Locate the cell with the specified text and output its (X, Y) center coordinate. 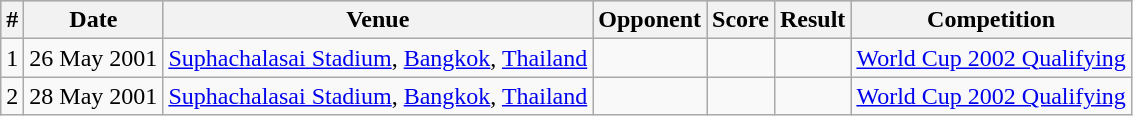
2 (12, 96)
Venue (378, 20)
# (12, 20)
Result (812, 20)
Score (741, 20)
Date (94, 20)
28 May 2001 (94, 96)
26 May 2001 (94, 58)
Competition (991, 20)
1 (12, 58)
Opponent (650, 20)
